Detect which cell encompasses the target text, then output its [x, y] center coordinate. 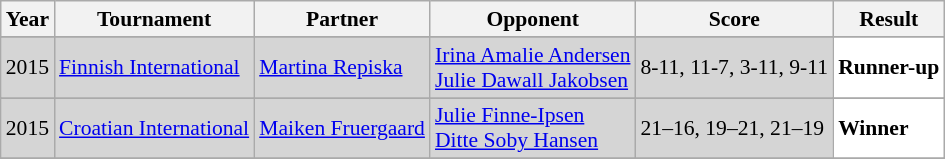
Finnish International [154, 68]
Result [888, 19]
Year [28, 19]
Runner-up [888, 68]
Opponent [533, 19]
Maiken Fruergaard [342, 128]
Tournament [154, 19]
Partner [342, 19]
Irina Amalie Andersen Julie Dawall Jakobsen [533, 68]
Score [735, 19]
Martina Repiska [342, 68]
Julie Finne-Ipsen Ditte Soby Hansen [533, 128]
21–16, 19–21, 21–19 [735, 128]
8-11, 11-7, 3-11, 9-11 [735, 68]
Croatian International [154, 128]
Winner [888, 128]
